From the cell containing the given text, extract its center point as (x, y) coordinate. 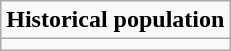
Historical population (116, 20)
